Detect which cell encompasses the target text, then output its [X, Y] center coordinate. 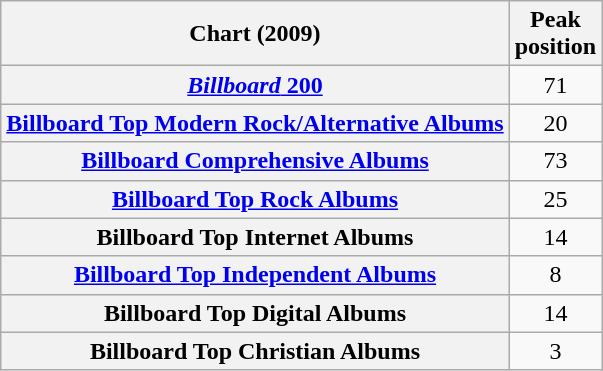
Billboard 200 [255, 85]
Billboard Top Christian Albums [255, 351]
Peakposition [555, 34]
Chart (2009) [255, 34]
Billboard Top Rock Albums [255, 199]
73 [555, 161]
20 [555, 123]
71 [555, 85]
Billboard Top Digital Albums [255, 313]
Billboard Top Independent Albums [255, 275]
Billboard Top Internet Albums [255, 237]
3 [555, 351]
8 [555, 275]
Billboard Top Modern Rock/Alternative Albums [255, 123]
25 [555, 199]
Billboard Comprehensive Albums [255, 161]
